Identify which cell holds the provided text, then report its [X, Y] central coordinate. 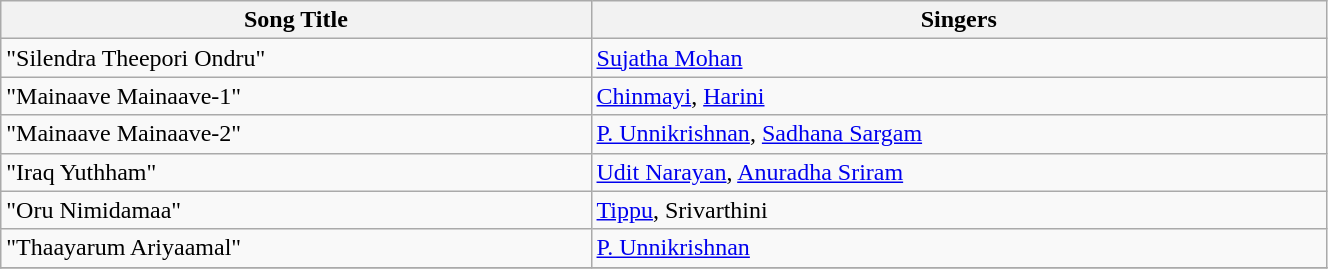
Song Title [296, 20]
Udit Narayan, Anuradha Sriram [958, 172]
P. Unnikrishnan [958, 248]
"Mainaave Mainaave-2" [296, 134]
Tippu, Srivarthini [958, 210]
Sujatha Mohan [958, 58]
"Mainaave Mainaave-1" [296, 96]
"Thaayarum Ariyaamal" [296, 248]
"Iraq Yuthham" [296, 172]
Chinmayi, Harini [958, 96]
"Silendra Theepori Ondru" [296, 58]
P. Unnikrishnan, Sadhana Sargam [958, 134]
"Oru Nimidamaa" [296, 210]
Singers [958, 20]
